Provide the (x, y) coordinate of the cell's center where the given text is located.  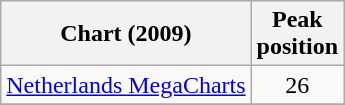
Chart (2009) (126, 34)
Peakposition (297, 34)
26 (297, 85)
Netherlands MegaCharts (126, 85)
